Find where the given text appears and provide that cell's center as [X, Y] coordinate. 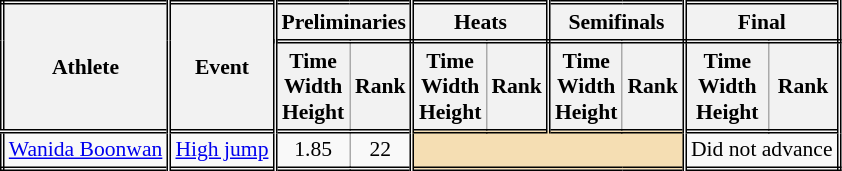
Wanida Boonwan [86, 150]
Final [762, 22]
Semifinals [616, 22]
Preliminaries [344, 22]
Athlete [86, 67]
Did not advance [762, 150]
22 [382, 150]
1.85 [312, 150]
High jump [222, 150]
Event [222, 67]
Heats [480, 22]
